Identify which cell holds the provided text, then report its (x, y) central coordinate. 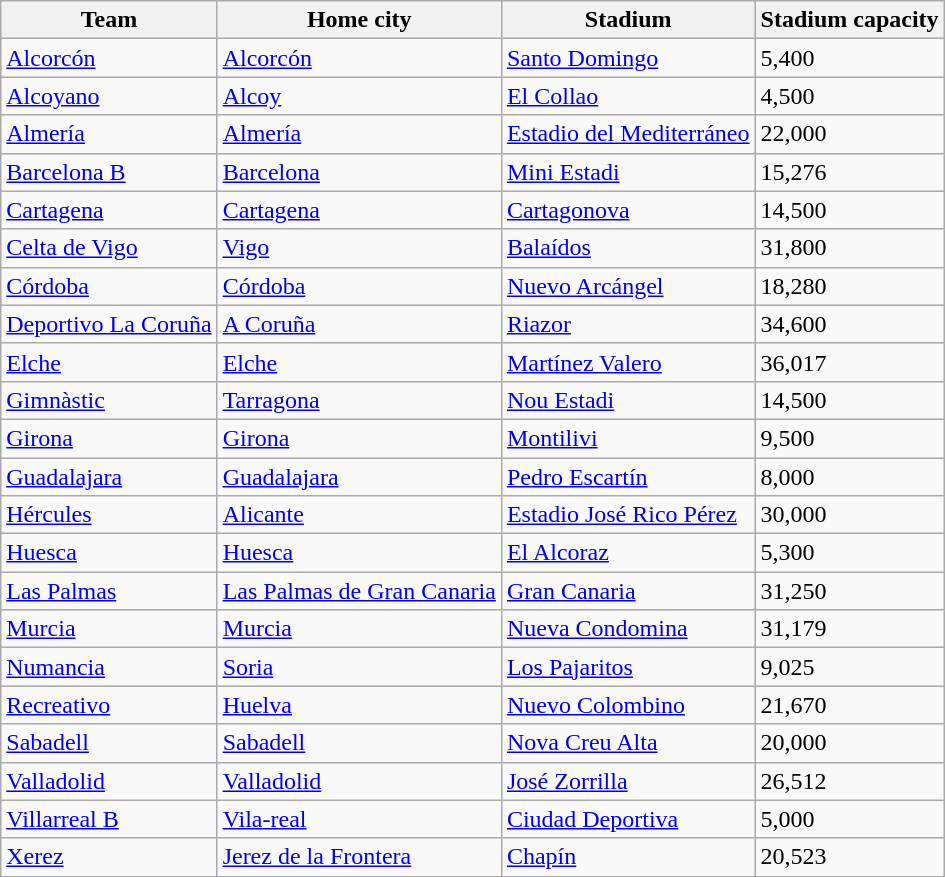
Nuevo Arcángel (628, 286)
Cartagonova (628, 210)
Santo Domingo (628, 58)
15,276 (850, 172)
30,000 (850, 515)
Las Palmas de Gran Canaria (359, 591)
Alicante (359, 515)
Ciudad Deportiva (628, 819)
Huelva (359, 705)
Balaídos (628, 248)
El Alcoraz (628, 553)
Pedro Escartín (628, 477)
31,250 (850, 591)
9,025 (850, 667)
Recreativo (109, 705)
4,500 (850, 96)
31,179 (850, 629)
5,400 (850, 58)
31,800 (850, 248)
Martínez Valero (628, 362)
21,670 (850, 705)
36,017 (850, 362)
Barcelona (359, 172)
Nuevo Colombino (628, 705)
Celta de Vigo (109, 248)
Home city (359, 20)
Vila-real (359, 819)
Vigo (359, 248)
Montilivi (628, 438)
Hércules (109, 515)
Team (109, 20)
Gran Canaria (628, 591)
Barcelona B (109, 172)
5,300 (850, 553)
Estadio José Rico Pérez (628, 515)
Gimnàstic (109, 400)
Alcoy (359, 96)
Chapín (628, 857)
El Collao (628, 96)
Mini Estadi (628, 172)
Nueva Condomina (628, 629)
20,523 (850, 857)
Numancia (109, 667)
José Zorrilla (628, 781)
Villarreal B (109, 819)
26,512 (850, 781)
Estadio del Mediterráneo (628, 134)
22,000 (850, 134)
5,000 (850, 819)
9,500 (850, 438)
Xerez (109, 857)
Nova Creu Alta (628, 743)
Deportivo La Coruña (109, 324)
Stadium capacity (850, 20)
Jerez de la Frontera (359, 857)
A Coruña (359, 324)
20,000 (850, 743)
Stadium (628, 20)
Tarragona (359, 400)
Nou Estadi (628, 400)
Riazor (628, 324)
Las Palmas (109, 591)
Alcoyano (109, 96)
Soria (359, 667)
18,280 (850, 286)
8,000 (850, 477)
Los Pajaritos (628, 667)
34,600 (850, 324)
